Search for the cell housing the specified text and yield its [X, Y] center coordinate. 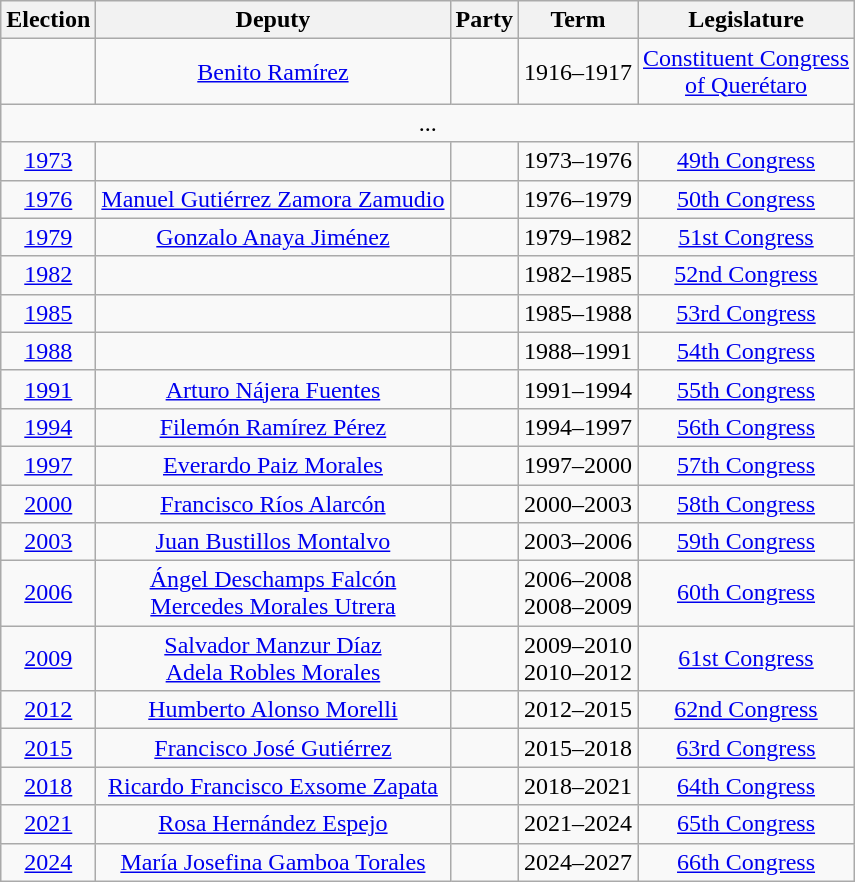
49th Congress [746, 161]
Francisco José Gutiérrez [273, 748]
52nd Congress [746, 275]
Election [48, 20]
1982–1985 [578, 275]
1988–1991 [578, 351]
1994 [48, 427]
1976–1979 [578, 199]
2024–2027 [578, 862]
1997–2000 [578, 465]
Ángel Deschamps FalcónMercedes Morales Utrera [273, 594]
Party [484, 20]
1985–1988 [578, 313]
2003 [48, 542]
2006 [48, 594]
Legislature [746, 20]
64th Congress [746, 786]
1991 [48, 389]
55th Congress [746, 389]
57th Congress [746, 465]
2021 [48, 824]
50th Congress [746, 199]
62nd Congress [746, 710]
66th Congress [746, 862]
Benito Ramírez [273, 72]
2012 [48, 710]
1916–1917 [578, 72]
2009 [48, 658]
Manuel Gutiérrez Zamora Zamudio [273, 199]
59th Congress [746, 542]
1976 [48, 199]
Ricardo Francisco Exsome Zapata [273, 786]
53rd Congress [746, 313]
58th Congress [746, 503]
2018 [48, 786]
2012–2015 [578, 710]
Arturo Nájera Fuentes [273, 389]
Salvador Manzur DíazAdela Robles Morales [273, 658]
65th Congress [746, 824]
1973–1976 [578, 161]
Constituent Congressof Querétaro [746, 72]
1997 [48, 465]
1979 [48, 237]
60th Congress [746, 594]
56th Congress [746, 427]
Term [578, 20]
2015 [48, 748]
2009–20102010–2012 [578, 658]
2006–20082008–2009 [578, 594]
1979–1982 [578, 237]
1982 [48, 275]
1973 [48, 161]
61st Congress [746, 658]
1991–1994 [578, 389]
63rd Congress [746, 748]
2000 [48, 503]
Juan Bustillos Montalvo [273, 542]
1985 [48, 313]
Francisco Ríos Alarcón [273, 503]
54th Congress [746, 351]
2018–2021 [578, 786]
Rosa Hernández Espejo [273, 824]
1994–1997 [578, 427]
Everardo Paiz Morales [273, 465]
2000–2003 [578, 503]
1988 [48, 351]
Deputy [273, 20]
... [428, 123]
2015–2018 [578, 748]
Gonzalo Anaya Jiménez [273, 237]
2024 [48, 862]
51st Congress [746, 237]
2003–2006 [578, 542]
2021–2024 [578, 824]
María Josefina Gamboa Torales [273, 862]
Filemón Ramírez Pérez [273, 427]
Humberto Alonso Morelli [273, 710]
